Return the [X, Y] coordinate for the center point of the cell that contains the specified text.  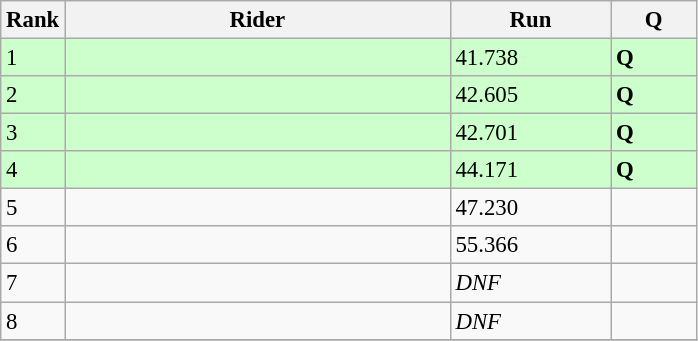
2 [33, 95]
47.230 [530, 208]
44.171 [530, 170]
55.366 [530, 245]
41.738 [530, 58]
Rider [258, 20]
6 [33, 245]
1 [33, 58]
42.701 [530, 133]
5 [33, 208]
4 [33, 170]
42.605 [530, 95]
7 [33, 283]
Run [530, 20]
Rank [33, 20]
3 [33, 133]
8 [33, 321]
